From the cell containing the given text, extract its center point as (X, Y) coordinate. 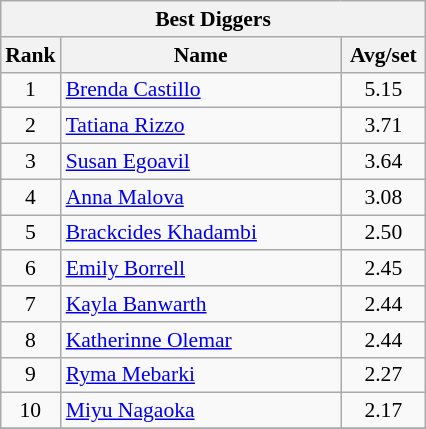
Emily Borrell (201, 268)
3.64 (384, 161)
Tatiana Rizzo (201, 126)
Best Diggers (213, 19)
3 (30, 161)
Susan Egoavil (201, 161)
Rank (30, 54)
6 (30, 268)
3.71 (384, 126)
3.08 (384, 197)
10 (30, 411)
Avg/set (384, 54)
2 (30, 126)
Kayla Banwarth (201, 304)
4 (30, 197)
2.45 (384, 268)
Brenda Castillo (201, 90)
Ryma Mebarki (201, 375)
5 (30, 232)
Brackcides Khadambi (201, 232)
7 (30, 304)
Name (201, 54)
2.27 (384, 375)
2.50 (384, 232)
Anna Malova (201, 197)
1 (30, 90)
Katherinne Olemar (201, 339)
5.15 (384, 90)
2.17 (384, 411)
8 (30, 339)
Miyu Nagaoka (201, 411)
9 (30, 375)
